Identify which cell holds the provided text, then report its (X, Y) central coordinate. 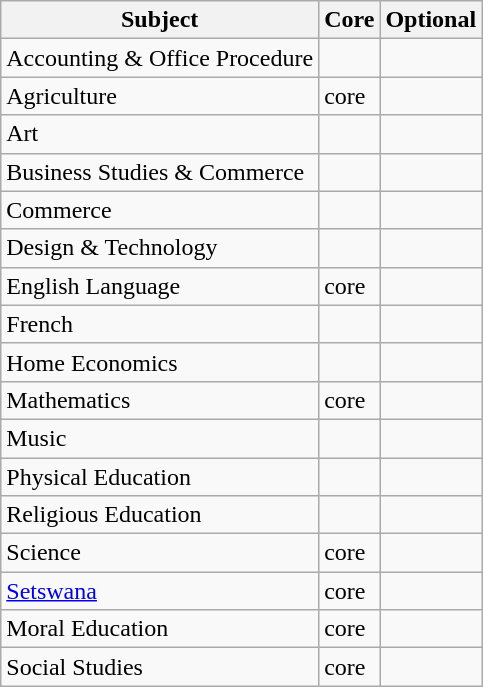
Business Studies & Commerce (160, 172)
Music (160, 438)
Accounting & Office Procedure (160, 58)
Moral Education (160, 629)
Science (160, 553)
Physical Education (160, 477)
Setswana (160, 591)
Optional (431, 20)
Home Economics (160, 362)
Agriculture (160, 96)
French (160, 324)
Social Studies (160, 667)
English Language (160, 286)
Religious Education (160, 515)
Mathematics (160, 400)
Design & Technology (160, 248)
Subject (160, 20)
Art (160, 134)
Core (350, 20)
Commerce (160, 210)
